From the cell containing the given text, extract its center point as (x, y) coordinate. 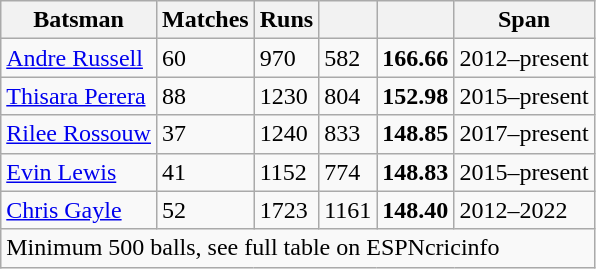
2012–present (524, 58)
Chris Gayle (79, 210)
41 (205, 172)
60 (205, 58)
Minimum 500 balls, see full table on ESPNcricinfo (298, 248)
Span (524, 20)
1723 (286, 210)
2012–2022 (524, 210)
Andre Russell (79, 58)
148.83 (416, 172)
Rilee Rossouw (79, 134)
Matches (205, 20)
52 (205, 210)
166.66 (416, 58)
1161 (348, 210)
148.40 (416, 210)
1152 (286, 172)
Thisara Perera (79, 96)
152.98 (416, 96)
774 (348, 172)
37 (205, 134)
1230 (286, 96)
148.85 (416, 134)
970 (286, 58)
1240 (286, 134)
2017–present (524, 134)
582 (348, 58)
88 (205, 96)
833 (348, 134)
804 (348, 96)
Runs (286, 20)
Batsman (79, 20)
Evin Lewis (79, 172)
